Detect which cell encompasses the target text, then output its (x, y) center coordinate. 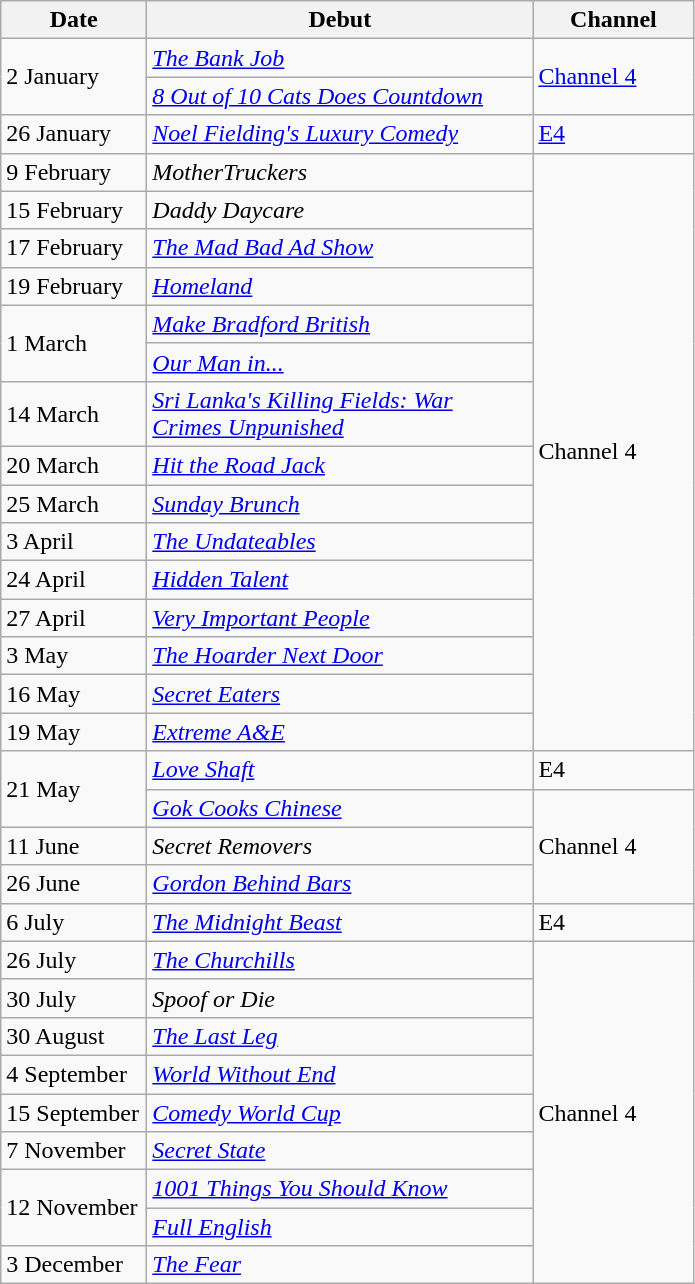
The Fear (340, 1265)
The Undateables (340, 542)
17 February (74, 248)
15 February (74, 210)
1 March (74, 343)
20 March (74, 465)
30 July (74, 998)
3 May (74, 656)
Comedy World Cup (340, 1113)
The Churchills (340, 960)
8 Out of 10 Cats Does Countdown (340, 96)
14 March (74, 414)
The Bank Job (340, 58)
12 November (74, 1208)
Gordon Behind Bars (340, 884)
Secret State (340, 1151)
30 August (74, 1036)
The Hoarder Next Door (340, 656)
3 April (74, 542)
16 May (74, 694)
24 April (74, 580)
7 November (74, 1151)
26 June (74, 884)
11 June (74, 846)
19 May (74, 732)
Very Important People (340, 618)
Date (74, 20)
MotherTruckers (340, 172)
Secret Eaters (340, 694)
25 March (74, 503)
Channel (614, 20)
The Last Leg (340, 1036)
Hit the Road Jack (340, 465)
9 February (74, 172)
Daddy Daycare (340, 210)
World Without End (340, 1074)
Noel Fielding's Luxury Comedy (340, 134)
Extreme A&E (340, 732)
Spoof or Die (340, 998)
Sri Lanka's Killing Fields: War Crimes Unpunished (340, 414)
Make Bradford British (340, 324)
Debut (340, 20)
19 February (74, 286)
Full English (340, 1227)
27 April (74, 618)
Sunday Brunch (340, 503)
21 May (74, 789)
Love Shaft (340, 770)
The Midnight Beast (340, 922)
1001 Things You Should Know (340, 1189)
4 September (74, 1074)
Our Man in... (340, 362)
2 January (74, 77)
Secret Removers (340, 846)
Hidden Talent (340, 580)
Homeland (340, 286)
26 July (74, 960)
3 December (74, 1265)
15 September (74, 1113)
The Mad Bad Ad Show (340, 248)
26 January (74, 134)
Gok Cooks Chinese (340, 808)
6 July (74, 922)
